Extract the (X, Y) coordinate from the center of the cell holding the provided text.  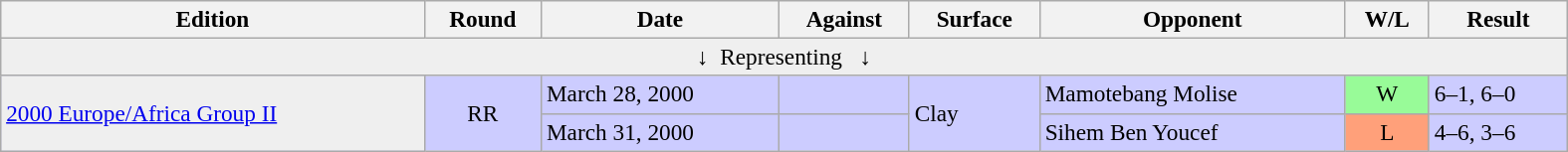
Result (1497, 19)
2000 Europe/Africa Group II (213, 113)
Sihem Ben Youcef (1193, 132)
W (1387, 94)
6–1, 6–0 (1497, 94)
Round (482, 19)
↓ Representing ↓ (784, 57)
4–6, 3–6 (1497, 132)
Surface (974, 19)
March 31, 2000 (661, 132)
March 28, 2000 (661, 94)
RR (482, 113)
Edition (213, 19)
Date (661, 19)
Opponent (1193, 19)
Clay (974, 113)
Mamotebang Molise (1193, 94)
W/L (1387, 19)
L (1387, 132)
Against (844, 19)
